Return the (x, y) coordinate for the center point of the cell that contains the specified text.  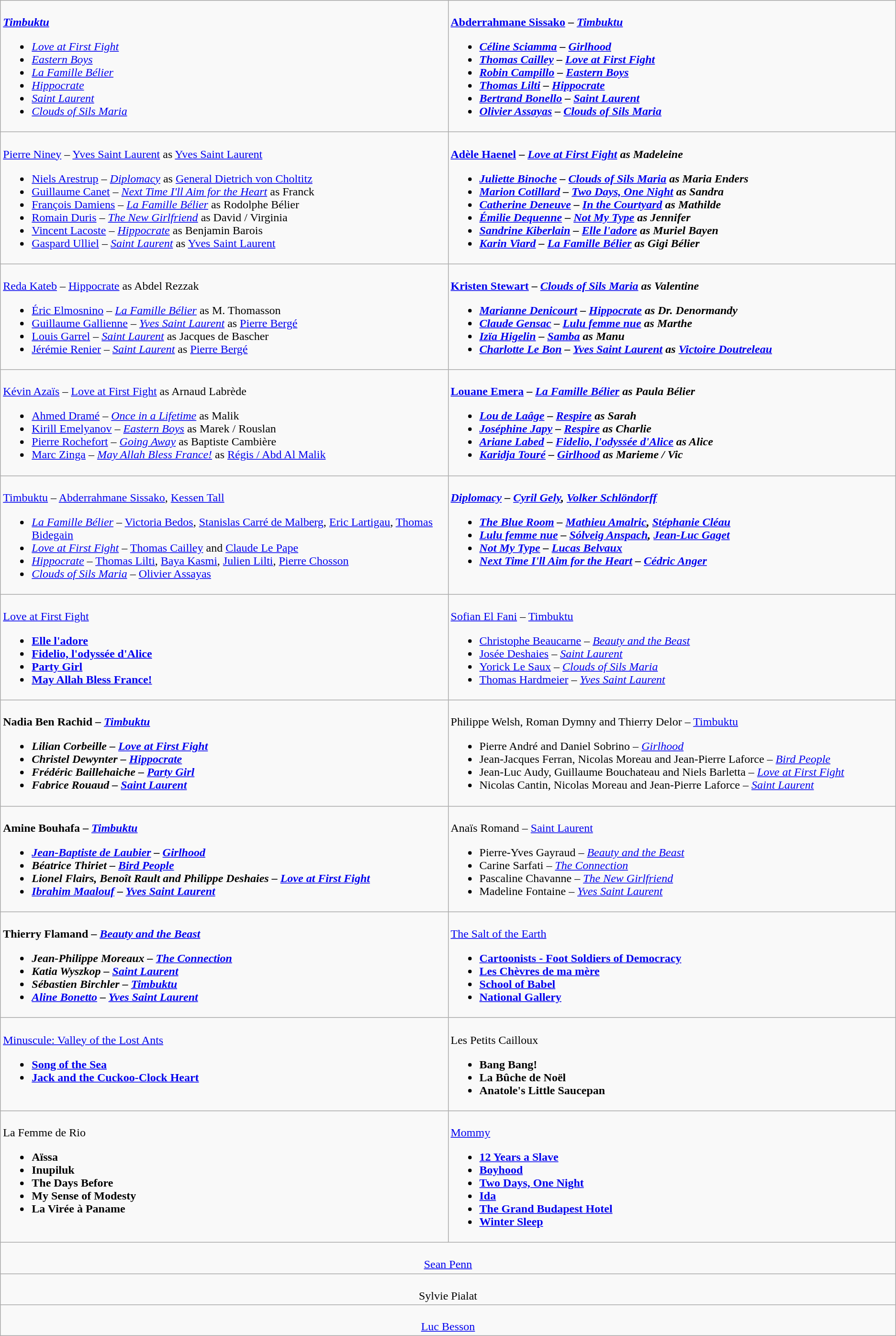
Minuscule: Valley of the Lost AntsSong of the SeaJack and the Cuckoo-Clock Heart (224, 1064)
Les Petits CaillouxBang Bang!La Bûche de NoëlAnatole's Little Saucepan (672, 1064)
Sean Penn (448, 1257)
Love at First FightElle l'adoreFidelio, l'odyssée d'AliceParty GirlMay Allah Bless France! (224, 647)
Sylvie Pialat (448, 1289)
Mommy12 Years a SlaveBoyhoodTwo Days, One NightIdaThe Grand Budapest HotelWinter Sleep (672, 1176)
The Salt of the EarthCartoonists - Foot Soldiers of DemocracyLes Chèvres de ma mèreSchool of BabelNational Gallery (672, 964)
La Femme de RioAïssaInupilukThe Days BeforeMy Sense of ModestyLa Virée à Paname (224, 1176)
Luc Besson (448, 1321)
TimbuktuLove at First FightEastern BoysLa Famille BélierHippocrateSaint LaurentClouds of Sils Maria (224, 66)
